Pinpoint the cell where the given text exists, returning its [X, Y] midpoint coordinate. 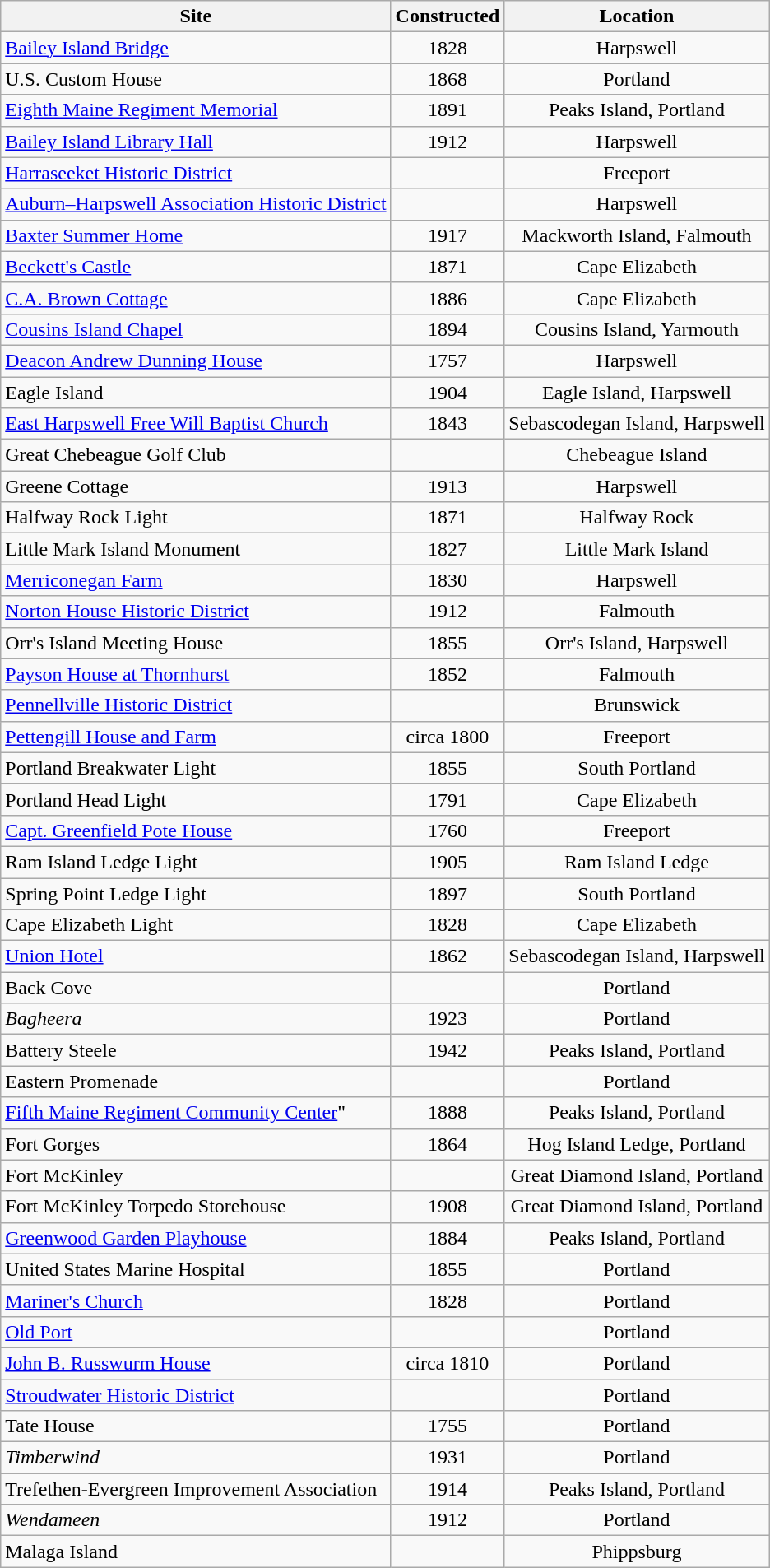
Back Cove [196, 988]
Constructed [448, 16]
Wendameen [196, 1520]
Cousins Island Chapel [196, 329]
Pettengill House and Farm [196, 737]
Ram Island Ledge [637, 862]
United States Marine Hospital [196, 1269]
1827 [448, 549]
1897 [448, 893]
C.A. Brown Cottage [196, 298]
1830 [448, 580]
1888 [448, 1113]
Bailey Island Bridge [196, 48]
Eighth Maine Regiment Memorial [196, 110]
Fifth Maine Regiment Community Center" [196, 1113]
Location [637, 16]
Merriconegan Farm [196, 580]
1755 [448, 1426]
1931 [448, 1458]
Beckett's Castle [196, 267]
Cousins Island, Yarmouth [637, 329]
Capt. Greenfield Pote House [196, 831]
Brunswick [637, 705]
Malaga Island [196, 1552]
1913 [448, 486]
East Harpswell Free Will Baptist Church [196, 424]
1914 [448, 1489]
Auburn–Harpswell Association Historic District [196, 204]
circa 1810 [448, 1363]
Orr's Island, Harpswell [637, 643]
Fort McKinley Torpedo Storehouse [196, 1207]
Little Mark Island [637, 549]
1905 [448, 862]
Little Mark Island Monument [196, 549]
1904 [448, 393]
1942 [448, 1050]
circa 1800 [448, 737]
Greenwood Garden Playhouse [196, 1238]
1757 [448, 361]
Timberwind [196, 1458]
Harraseeket Historic District [196, 173]
1791 [448, 799]
1894 [448, 329]
Chebeague Island [637, 455]
Tate House [196, 1426]
Great Chebeague Golf Club [196, 455]
1843 [448, 424]
1862 [448, 956]
Bailey Island Library Hall [196, 142]
Mackworth Island, Falmouth [637, 235]
1884 [448, 1238]
Norton House Historic District [196, 612]
Payson House at Thornhurst [196, 674]
John B. Russwurm House [196, 1363]
Hog Island Ledge, Portland [637, 1144]
Halfway Rock [637, 518]
Eagle Island [196, 393]
Eastern Promenade [196, 1082]
Trefethen-Evergreen Improvement Association [196, 1489]
1868 [448, 79]
1760 [448, 831]
Pennellville Historic District [196, 705]
Orr's Island Meeting House [196, 643]
1923 [448, 1019]
Eagle Island, Harpswell [637, 393]
1864 [448, 1144]
Phippsburg [637, 1552]
Fort McKinley [196, 1175]
Deacon Andrew Dunning House [196, 361]
Halfway Rock Light [196, 518]
Stroudwater Historic District [196, 1395]
Portland Breakwater Light [196, 768]
U.S. Custom House [196, 79]
1917 [448, 235]
Union Hotel [196, 956]
Battery Steele [196, 1050]
Cape Elizabeth Light [196, 925]
1908 [448, 1207]
1886 [448, 298]
Bagheera [196, 1019]
Ram Island Ledge Light [196, 862]
Site [196, 16]
1852 [448, 674]
Portland Head Light [196, 799]
Mariner's Church [196, 1300]
Greene Cottage [196, 486]
Old Port [196, 1332]
Spring Point Ledge Light [196, 893]
1891 [448, 110]
Baxter Summer Home [196, 235]
Fort Gorges [196, 1144]
